Find where the given text appears and provide that cell's center as [x, y] coordinate. 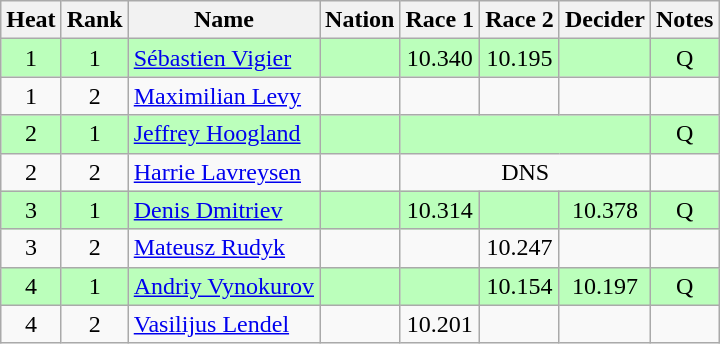
10.314 [440, 210]
Decider [604, 20]
Harrie Lavreysen [224, 172]
Mateusz Rudyk [224, 248]
10.378 [604, 210]
Rank [94, 20]
Race 2 [520, 20]
10.247 [520, 248]
Heat [31, 20]
Nation [360, 20]
10.340 [440, 58]
Denis Dmitriev [224, 210]
Name [224, 20]
Jeffrey Hoogland [224, 134]
10.197 [604, 286]
Notes [684, 20]
Andriy Vynokurov [224, 286]
10.154 [520, 286]
Race 1 [440, 20]
Vasilijus Lendel [224, 324]
10.195 [520, 58]
Maximilian Levy [224, 96]
DNS [525, 172]
10.201 [440, 324]
Sébastien Vigier [224, 58]
